Search for the cell housing the specified text and yield its (X, Y) center coordinate. 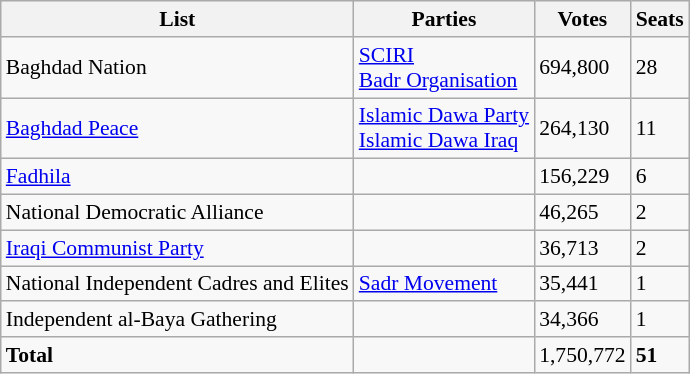
Baghdad Peace (178, 128)
694,800 (582, 68)
46,265 (582, 213)
1,750,772 (582, 355)
28 (660, 68)
11 (660, 128)
Fadhila (178, 177)
35,441 (582, 284)
Islamic Dawa PartyIslamic Dawa Iraq (444, 128)
National Independent Cadres and Elites (178, 284)
List (178, 19)
156,229 (582, 177)
Independent al-Baya Gathering (178, 320)
51 (660, 355)
Baghdad Nation (178, 68)
Votes (582, 19)
National Democratic Alliance (178, 213)
34,366 (582, 320)
264,130 (582, 128)
Total (178, 355)
Sadr Movement (444, 284)
Parties (444, 19)
Iraqi Communist Party (178, 248)
6 (660, 177)
36,713 (582, 248)
SCIRIBadr Organisation (444, 68)
Seats (660, 19)
